Output the [X, Y] coordinate of the center of the cell containing the given text.  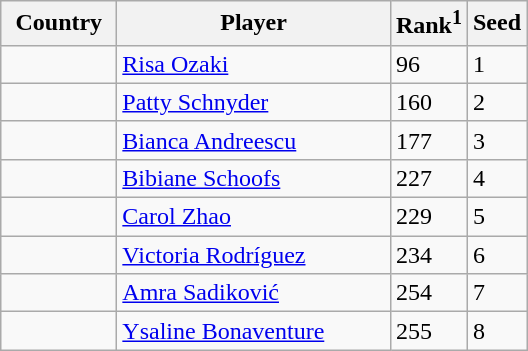
1 [496, 64]
234 [428, 255]
2 [496, 102]
7 [496, 293]
96 [428, 64]
3 [496, 140]
Ysaline Bonaventure [254, 331]
Patty Schnyder [254, 102]
Carol Zhao [254, 217]
6 [496, 255]
Bianca Andreescu [254, 140]
5 [496, 217]
Rank1 [428, 24]
Amra Sadiković [254, 293]
227 [428, 178]
4 [496, 178]
Country [59, 24]
229 [428, 217]
Risa Ozaki [254, 64]
254 [428, 293]
Bibiane Schoofs [254, 178]
Player [254, 24]
177 [428, 140]
255 [428, 331]
Seed [496, 24]
Victoria Rodríguez [254, 255]
8 [496, 331]
160 [428, 102]
